Search for the cell housing the specified text and yield its (X, Y) center coordinate. 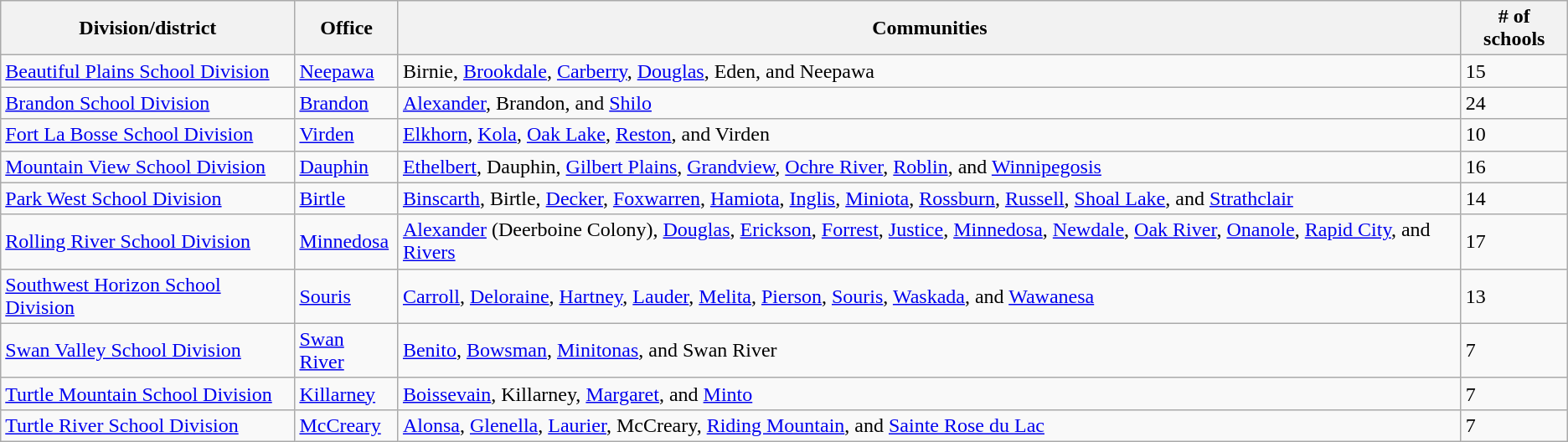
Birnie, Brookdale, Carberry, Douglas, Eden, and Neepawa (930, 71)
16 (1514, 167)
14 (1514, 198)
15 (1514, 71)
Brandon School Division (147, 103)
Brandon (347, 103)
Virden (347, 135)
McCreary (347, 425)
Swan Valley School Division (147, 350)
Communities (930, 28)
Alonsa, Glenella, Laurier, McCreary, Riding Mountain, and Sainte Rose du Lac (930, 425)
13 (1514, 296)
Ethelbert, Dauphin, Gilbert Plains, Grandview, Ochre River, Roblin, and Winnipegosis (930, 167)
Carroll, Deloraine, Hartney, Lauder, Melita, Pierson, Souris, Waskada, and Wawanesa (930, 296)
Elkhorn, Kola, Oak Lake, Reston, and Virden (930, 135)
Swan River (347, 350)
Turtle Mountain School Division (147, 393)
Fort La Bosse School Division (147, 135)
Mountain View School Division (147, 167)
Souris (347, 296)
Birtle (347, 198)
24 (1514, 103)
Rolling River School Division (147, 241)
Alexander, Brandon, and Shilo (930, 103)
Neepawa (347, 71)
Killarney (347, 393)
Turtle River School Division (147, 425)
Binscarth, Birtle, Decker, Foxwarren, Hamiota, Inglis, Miniota, Rossburn, Russell, Shoal Lake, and Strathclair (930, 198)
17 (1514, 241)
10 (1514, 135)
Southwest Horizon School Division (147, 296)
Park West School Division (147, 198)
Office (347, 28)
Beautiful Plains School Division (147, 71)
Alexander (Deerboine Colony), Douglas, Erickson, Forrest, Justice, Minnedosa, Newdale, Oak River, Onanole, Rapid City, and Rivers (930, 241)
Dauphin (347, 167)
Division/district (147, 28)
Minnedosa (347, 241)
Benito, Bowsman, Minitonas, and Swan River (930, 350)
# of schools (1514, 28)
Boissevain, Killarney, Margaret, and Minto (930, 393)
